Provide the [x, y] coordinate of the cell's center where the given text is located.  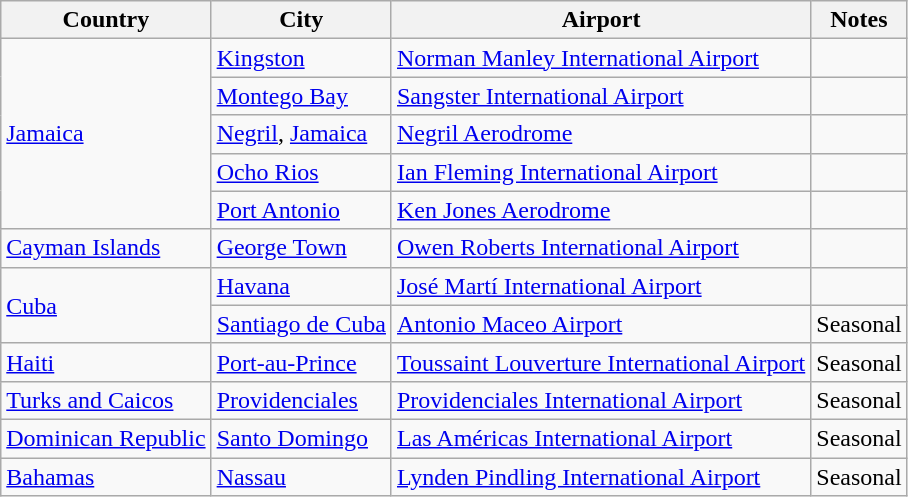
Kingston [301, 58]
Bahamas [106, 477]
Airport [600, 20]
Havana [301, 286]
Providenciales International Airport [600, 400]
City [301, 20]
Owen Roberts International Airport [600, 248]
Dominican Republic [106, 438]
Turks and Caicos [106, 400]
Montego Bay [301, 96]
Cuba [106, 305]
Jamaica [106, 134]
Ian Fleming International Airport [600, 172]
Norman Manley International Airport [600, 58]
Negril, Jamaica [301, 134]
Santiago de Cuba [301, 324]
Negril Aerodrome [600, 134]
Port Antonio [301, 210]
Nassau [301, 477]
Notes [859, 20]
Lynden Pindling International Airport [600, 477]
Country [106, 20]
Haiti [106, 362]
Ocho Rios [301, 172]
Providenciales [301, 400]
George Town [301, 248]
Toussaint Louverture International Airport [600, 362]
Antonio Maceo Airport [600, 324]
Santo Domingo [301, 438]
Cayman Islands [106, 248]
Port-au-Prince [301, 362]
Ken Jones Aerodrome [600, 210]
Las Américas International Airport [600, 438]
José Martí International Airport [600, 286]
Sangster International Airport [600, 96]
